Scan for the cell matching the given text and deliver its (x, y) coordinate at center. 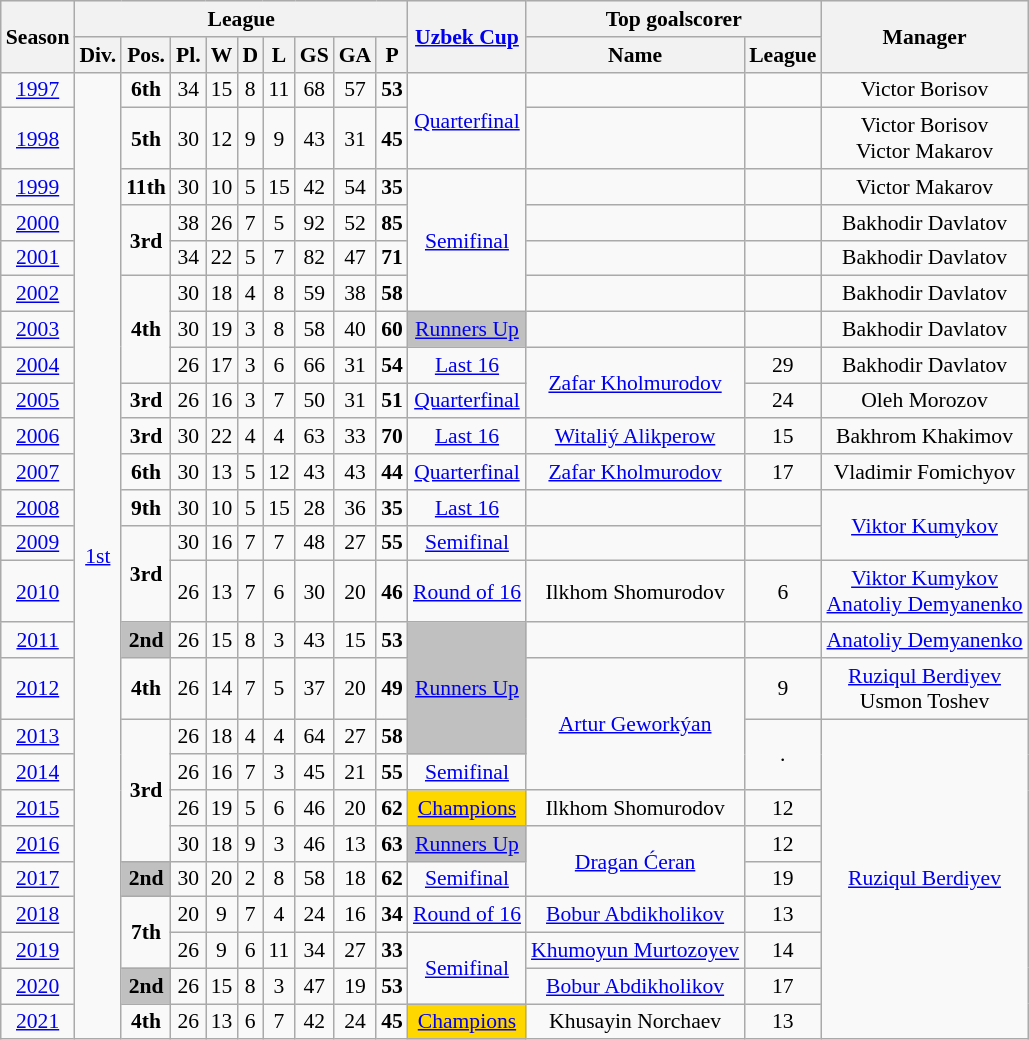
29 (782, 365)
Viktor Kumykov (924, 526)
36 (356, 508)
1999 (38, 187)
Bakhrom Khakimov (924, 437)
2021 (38, 1022)
2007 (38, 472)
2011 (38, 640)
. (782, 754)
Viktor Kumykov Anatoliy Demyanenko (924, 592)
1997 (38, 90)
Khusayin Norchaev (635, 1022)
5th (146, 138)
Name (635, 55)
2001 (38, 258)
D (250, 55)
2013 (38, 737)
64 (314, 737)
2020 (38, 986)
GA (356, 55)
49 (392, 688)
60 (392, 330)
Manager (924, 36)
Victor Borisov Victor Makarov (924, 138)
2010 (38, 592)
Vladimir Fomichyov (924, 472)
37 (314, 688)
Season (38, 36)
L (279, 55)
Oleh Morozov (924, 401)
2005 (38, 401)
2000 (38, 223)
2008 (38, 508)
Uzbek Cup (467, 36)
2015 (38, 808)
2004 (38, 365)
2014 (38, 773)
2 (250, 879)
85 (392, 223)
82 (314, 258)
71 (392, 258)
Khumoyun Murtozoyev (635, 951)
57 (356, 90)
Anatoliy Demyanenko (924, 640)
11th (146, 187)
51 (392, 401)
7th (146, 932)
44 (392, 472)
Victor Borisov (924, 90)
9th (146, 508)
Ruziqul Berdiyev Usmon Toshev (924, 688)
Pos. (146, 55)
1st (98, 556)
2017 (38, 879)
W (222, 55)
2012 (38, 688)
GS (314, 55)
Dragan Ćeran (635, 862)
28 (314, 508)
Artur Geworkýan (635, 724)
2009 (38, 543)
66 (314, 365)
48 (314, 543)
50 (314, 401)
2018 (38, 915)
92 (314, 223)
68 (314, 90)
2003 (38, 330)
Ruziqul Berdiyev (924, 880)
21 (356, 773)
2019 (38, 951)
Pl. (188, 55)
P (392, 55)
40 (356, 330)
70 (392, 437)
2016 (38, 844)
1998 (38, 138)
59 (314, 294)
2006 (38, 437)
52 (356, 223)
2002 (38, 294)
Div. (98, 55)
Victor Makarov (924, 187)
Top goalscorer (674, 19)
Witaliý Alikperow (635, 437)
